Output the (X, Y) coordinate of the center of the cell containing the given text.  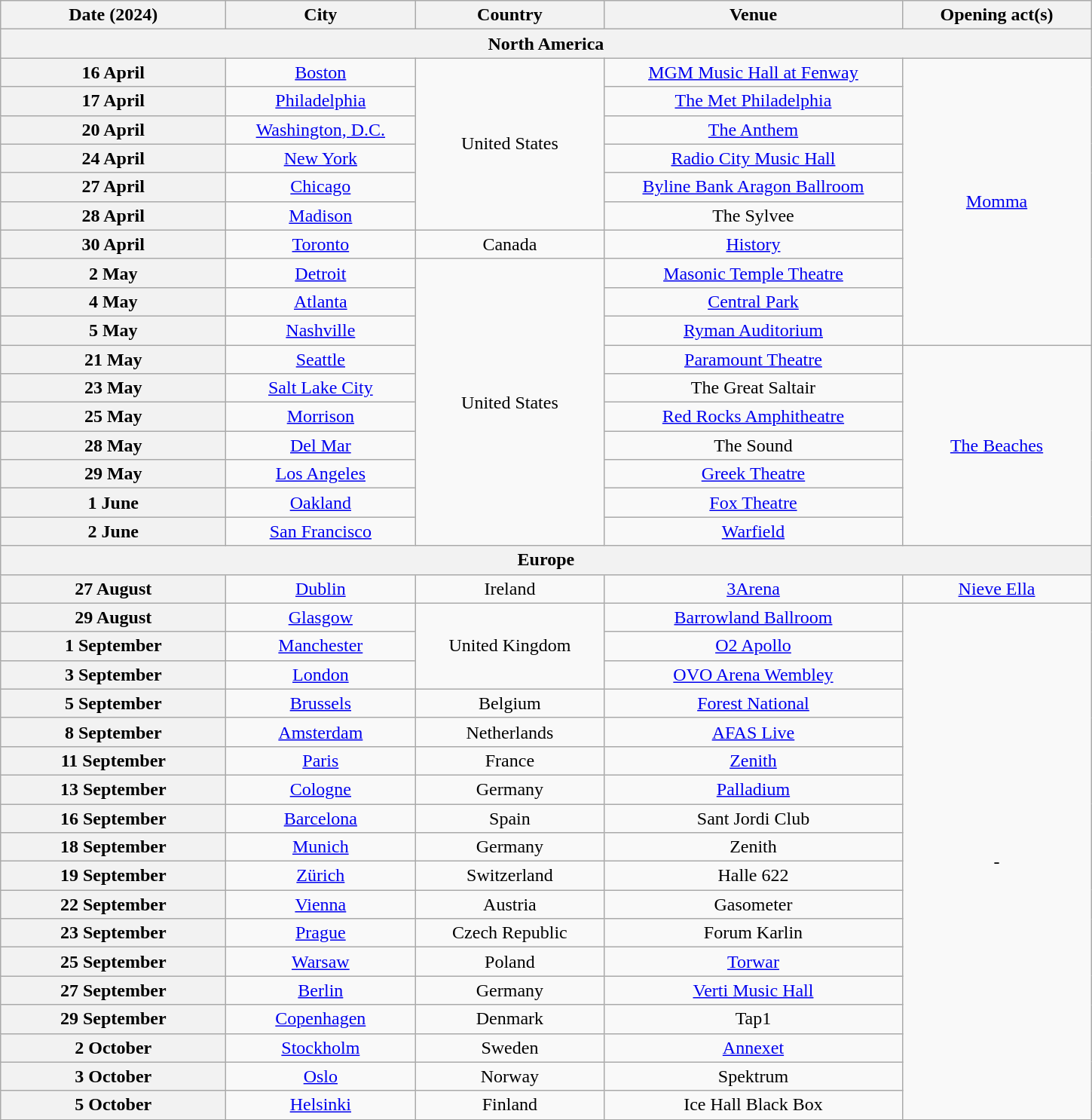
27 April (113, 187)
29 May (113, 474)
OVO Arena Wembley (754, 675)
Masonic Temple Theatre (754, 273)
Finland (509, 1105)
MGM Music Hall at Fenway (754, 72)
Warfield (754, 531)
27 August (113, 589)
Ice Hall Black Box (754, 1105)
Halle 622 (754, 876)
1 June (113, 503)
13 September (113, 789)
Netherlands (509, 732)
Spektrum (754, 1076)
Poland (509, 962)
16 April (113, 72)
The Great Saltair (754, 388)
Salt Lake City (321, 388)
Los Angeles (321, 474)
Momma (996, 202)
Belgium (509, 703)
Madison (321, 216)
Nashville (321, 330)
Chicago (321, 187)
19 September (113, 876)
Red Rocks Amphitheatre (754, 417)
5 October (113, 1105)
San Francisco (321, 531)
City (321, 15)
Fox Theatre (754, 503)
Berlin (321, 990)
Ireland (509, 589)
Greek Theatre (754, 474)
Paramount Theatre (754, 360)
23 May (113, 388)
Byline Bank Aragon Ballroom (754, 187)
Glasgow (321, 617)
Switzerland (509, 876)
2 October (113, 1048)
Vienna (321, 904)
28 April (113, 216)
Cologne (321, 789)
8 September (113, 732)
Dublin (321, 589)
17 April (113, 101)
3 October (113, 1076)
11 September (113, 760)
History (754, 244)
Venue (754, 15)
Torwar (754, 962)
Manchester (321, 646)
25 May (113, 417)
Munich (321, 847)
30 April (113, 244)
Detroit (321, 273)
3 September (113, 675)
London (321, 675)
Helsinki (321, 1105)
New York (321, 158)
Annexet (754, 1048)
Palladium (754, 789)
Forum Karlin (754, 933)
Del Mar (321, 445)
Sweden (509, 1048)
Czech Republic (509, 933)
29 August (113, 617)
27 September (113, 990)
Philadelphia (321, 101)
1 September (113, 646)
Zürich (321, 876)
The Met Philadelphia (754, 101)
The Beaches (996, 445)
Verti Music Hall (754, 990)
Paris (321, 760)
Stockholm (321, 1048)
Radio City Music Hall (754, 158)
Ryman Auditorium (754, 330)
O2 Apollo (754, 646)
Forest National (754, 703)
Barrowland Ballroom (754, 617)
24 April (113, 158)
Prague (321, 933)
AFAS Live (754, 732)
Europe (546, 560)
Amsterdam (321, 732)
United Kingdom (509, 646)
28 May (113, 445)
The Anthem (754, 130)
5 September (113, 703)
Gasometer (754, 904)
Oakland (321, 503)
Morrison (321, 417)
Oslo (321, 1076)
Nieve Ella (996, 589)
Toronto (321, 244)
Tap1 (754, 1019)
Seattle (321, 360)
Washington, D.C. (321, 130)
20 April (113, 130)
Country (509, 15)
Central Park (754, 301)
16 September (113, 818)
Norway (509, 1076)
Opening act(s) (996, 15)
The Sound (754, 445)
- (996, 861)
Brussels (321, 703)
Barcelona (321, 818)
The Sylvee (754, 216)
Warsaw (321, 962)
France (509, 760)
Boston (321, 72)
Sant Jordi Club (754, 818)
Austria (509, 904)
Copenhagen (321, 1019)
Date (2024) (113, 15)
22 September (113, 904)
Atlanta (321, 301)
23 September (113, 933)
25 September (113, 962)
29 September (113, 1019)
3Arena (754, 589)
5 May (113, 330)
Spain (509, 818)
2 May (113, 273)
18 September (113, 847)
4 May (113, 301)
Canada (509, 244)
North America (546, 44)
Denmark (509, 1019)
2 June (113, 531)
21 May (113, 360)
